Detect which cell encompasses the target text, then output its [X, Y] center coordinate. 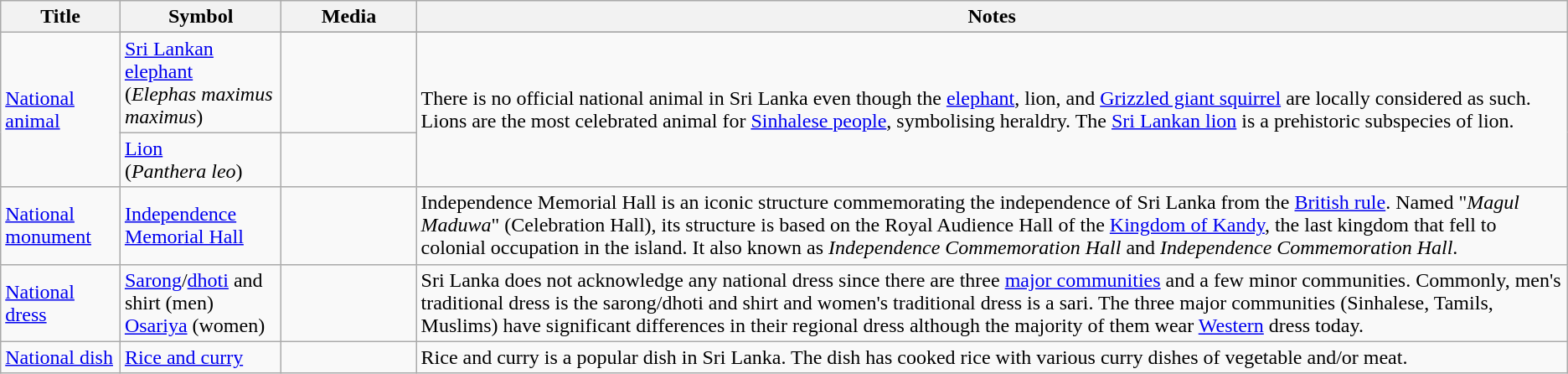
Symbol [201, 17]
Independence Memorial Hall [201, 226]
National animal [60, 110]
Notes [992, 17]
Lion(Panthera leo) [201, 159]
Rice and curry [201, 357]
Title [60, 17]
National dish [60, 357]
National monument [60, 226]
National dress [60, 303]
Sarong/dhoti and shirt (men) Osariya (women) [201, 303]
Media [348, 17]
Sri Lankan elephant(Elephas maximus maximus) [201, 82]
Rice and curry is a popular dish in Sri Lanka. The dish has cooked rice with various curry dishes of vegetable and/or meat. [992, 357]
